Pinpoint the cell where the given text exists, returning its [x, y] midpoint coordinate. 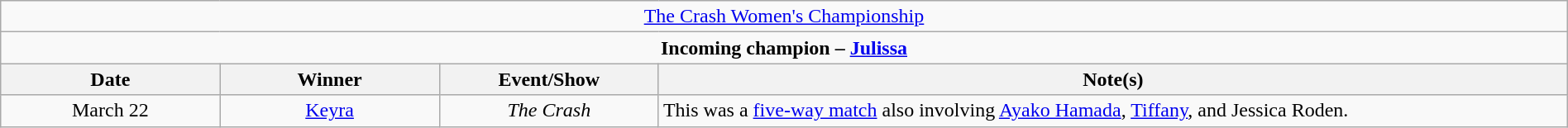
Winner [329, 79]
Incoming champion – Julissa [784, 48]
The Crash Women's Championship [784, 17]
Keyra [329, 111]
Note(s) [1113, 79]
March 22 [111, 111]
This was a five-way match also involving Ayako Hamada, Tiffany, and Jessica Roden. [1113, 111]
Event/Show [549, 79]
Date [111, 79]
The Crash [549, 111]
